Determine the [X, Y] coordinate at the center of the cell enclosing the given text.  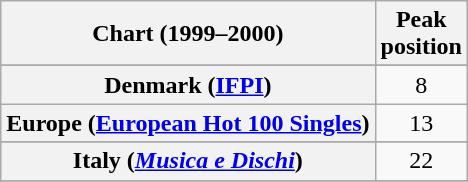
Chart (1999–2000) [188, 34]
13 [421, 123]
8 [421, 85]
Italy (Musica e Dischi) [188, 161]
22 [421, 161]
Peakposition [421, 34]
Europe (European Hot 100 Singles) [188, 123]
Denmark (IFPI) [188, 85]
